Determine the [X, Y] coordinate at the center of the cell enclosing the given text.  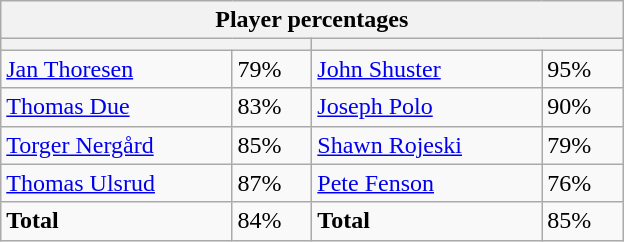
Thomas Due [116, 107]
Pete Fenson [427, 183]
Thomas Ulsrud [116, 183]
95% [582, 69]
Joseph Polo [427, 107]
83% [272, 107]
87% [272, 183]
90% [582, 107]
Torger Nergård [116, 145]
Player percentages [312, 20]
Jan Thoresen [116, 69]
76% [582, 183]
John Shuster [427, 69]
Shawn Rojeski [427, 145]
84% [272, 221]
